Extract the [X, Y] coordinate from the center of the cell holding the provided text.  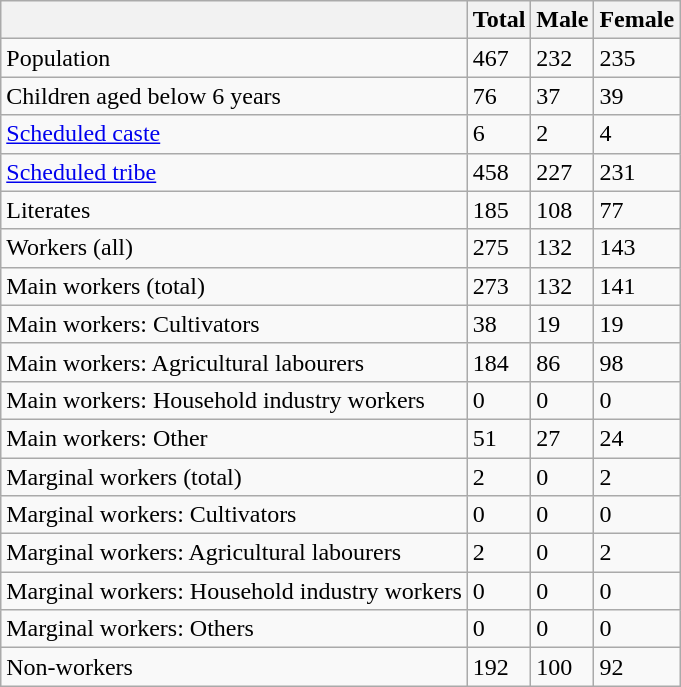
6 [499, 134]
108 [562, 210]
Scheduled tribe [234, 172]
51 [499, 438]
184 [499, 362]
Main workers: Household industry workers [234, 400]
Female [637, 20]
Male [562, 20]
98 [637, 362]
273 [499, 286]
Population [234, 58]
141 [637, 286]
4 [637, 134]
Marginal workers (total) [234, 477]
86 [562, 362]
76 [499, 96]
Main workers (total) [234, 286]
227 [562, 172]
185 [499, 210]
39 [637, 96]
231 [637, 172]
Marginal workers: Agricultural labourers [234, 553]
192 [499, 667]
37 [562, 96]
Main workers: Agricultural labourers [234, 362]
232 [562, 58]
Main workers: Cultivators [234, 324]
235 [637, 58]
77 [637, 210]
Total [499, 20]
Marginal workers: Household industry workers [234, 591]
Non-workers [234, 667]
100 [562, 667]
275 [499, 248]
Main workers: Other [234, 438]
24 [637, 438]
143 [637, 248]
458 [499, 172]
Marginal workers: Cultivators [234, 515]
Workers (all) [234, 248]
27 [562, 438]
38 [499, 324]
Literates [234, 210]
Marginal workers: Others [234, 629]
Children aged below 6 years [234, 96]
Scheduled caste [234, 134]
92 [637, 667]
467 [499, 58]
